Detect which cell encompasses the target text, then output its (x, y) center coordinate. 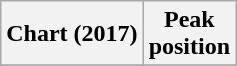
Chart (2017) (72, 34)
Peakposition (189, 34)
